For the text-containing cell, return its midpoint in [x, y] coordinate format. 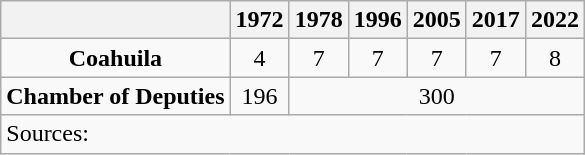
Coahuila [116, 58]
2017 [496, 20]
8 [554, 58]
Chamber of Deputies [116, 96]
1978 [318, 20]
2005 [436, 20]
4 [260, 58]
1972 [260, 20]
Sources: [293, 134]
196 [260, 96]
300 [436, 96]
1996 [378, 20]
2022 [554, 20]
